Locate the cell with the specified text and output its [x, y] center coordinate. 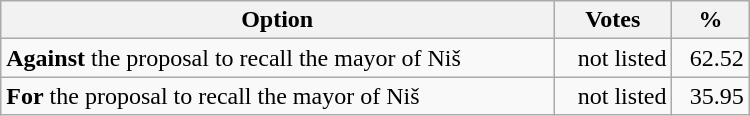
% [710, 20]
Votes [613, 20]
For the proposal to recall the mayor of Niš [278, 96]
Against the proposal to recall the mayor of Niš [278, 58]
Option [278, 20]
35.95 [710, 96]
62.52 [710, 58]
